Identify which cell holds the provided text, then report its [X, Y] central coordinate. 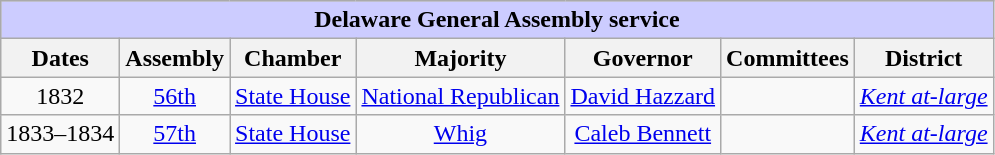
Delaware General Assembly service [497, 20]
Governor [643, 58]
Whig [460, 134]
57th [175, 134]
1832 [60, 96]
Majority [460, 58]
Assembly [175, 58]
Chamber [293, 58]
Committees [788, 58]
1833–1834 [60, 134]
National Republican [460, 96]
Caleb Bennett [643, 134]
56th [175, 96]
Dates [60, 58]
David Hazzard [643, 96]
District [924, 58]
